Search for the cell housing the specified text and yield its (X, Y) center coordinate. 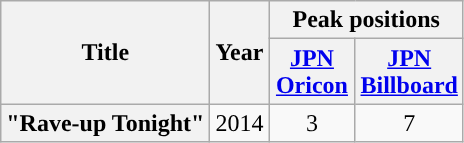
3 (312, 123)
JPNBillboard (409, 72)
2014 (240, 123)
7 (409, 123)
JPNOricon (312, 72)
Year (240, 52)
"Rave-up Tonight" (106, 123)
Peak positions (366, 20)
Title (106, 52)
